Capture the cell that displays the provided text and extract its [x, y] central coordinate. 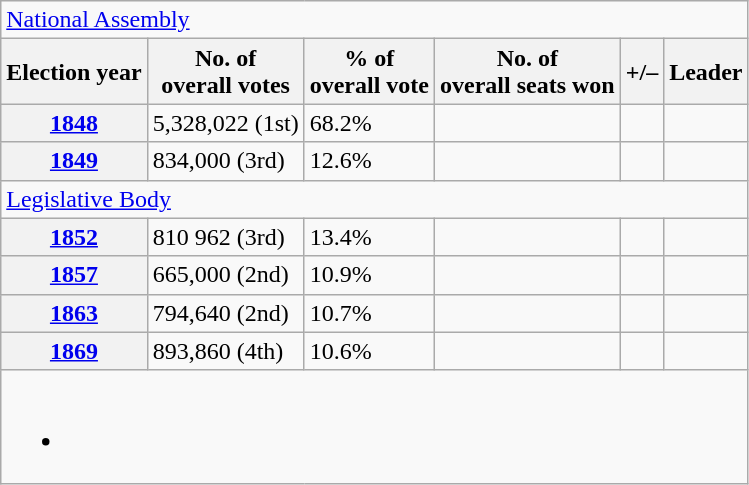
12.6% [369, 161]
1849 [74, 161]
13.4% [369, 237]
No. ofoverall votes [226, 72]
+/– [642, 72]
68.2% [369, 123]
1869 [74, 351]
% ofoverall vote [369, 72]
10.9% [369, 275]
1863 [74, 313]
810 962 (3rd) [226, 237]
Legislative Body [374, 199]
National Assembly [374, 20]
1857 [74, 275]
665,000 (2nd) [226, 275]
10.7% [369, 313]
Leader [706, 72]
10.6% [369, 351]
5,328,022 (1st) [226, 123]
893,860 (4th) [226, 351]
Election year [74, 72]
834,000 (3rd) [226, 161]
No. ofoverall seats won [528, 72]
1848 [74, 123]
794,640 (2nd) [226, 313]
1852 [74, 237]
